Search for the cell housing the specified text and yield its (X, Y) center coordinate. 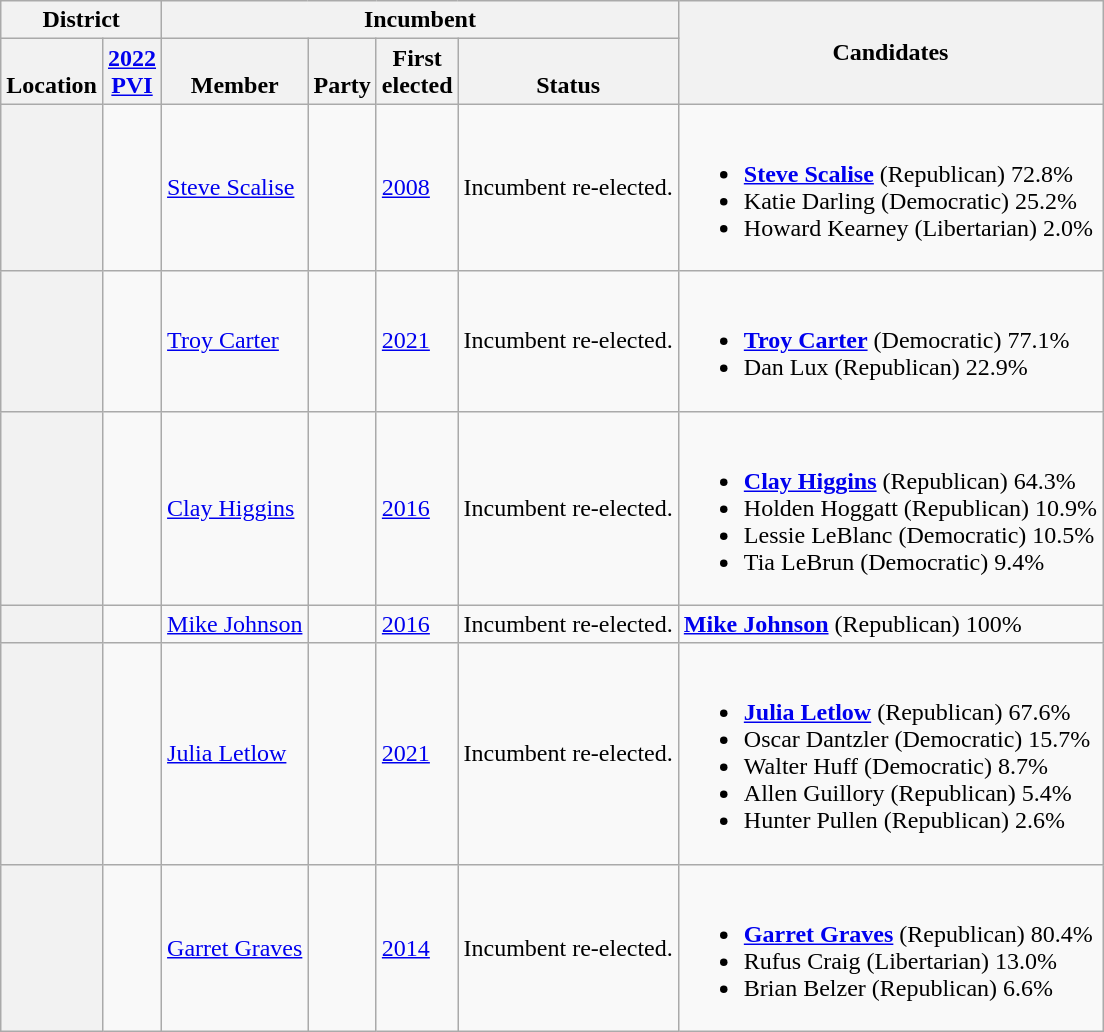
Steve Scalise (Republican) 72.8%Katie Darling (Democratic) 25.2%Howard Kearney (Libertarian) 2.0% (890, 188)
Mike Johnson (235, 624)
Candidates (890, 52)
Troy Carter (Democratic) 77.1%Dan Lux (Republican) 22.9% (890, 341)
2022PVI (132, 72)
Garret Graves (Republican) 80.4%Rufus Craig (Libertarian) 13.0%Brian Belzer (Republican) 6.6% (890, 948)
Party (342, 72)
Mike Johnson (Republican) 100% (890, 624)
Firstelected (417, 72)
Julia Letlow (235, 754)
Clay Higgins (Republican) 64.3%Holden Hoggatt (Republican) 10.9%Lessie LeBlanc (Democratic) 10.5%Tia LeBrun (Democratic) 9.4% (890, 508)
2008 (417, 188)
District (82, 20)
2014 (417, 948)
Status (568, 72)
Clay Higgins (235, 508)
Location (52, 72)
Troy Carter (235, 341)
Member (235, 72)
Garret Graves (235, 948)
Steve Scalise (235, 188)
Incumbent (420, 20)
